Provide the [x, y] coordinate of the cell's center where the given text is located.  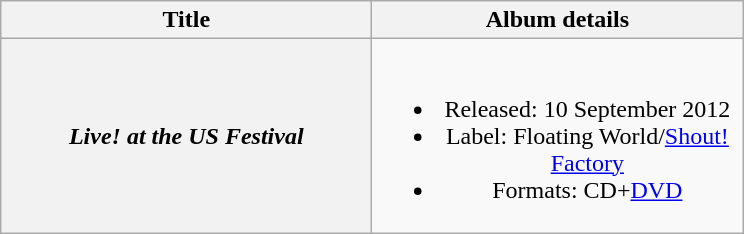
Released: 10 September 2012Label: Floating World/Shout! FactoryFormats: CD+DVD [558, 136]
Live! at the US Festival [186, 136]
Title [186, 20]
Album details [558, 20]
